Detect which cell encompasses the target text, then output its [x, y] center coordinate. 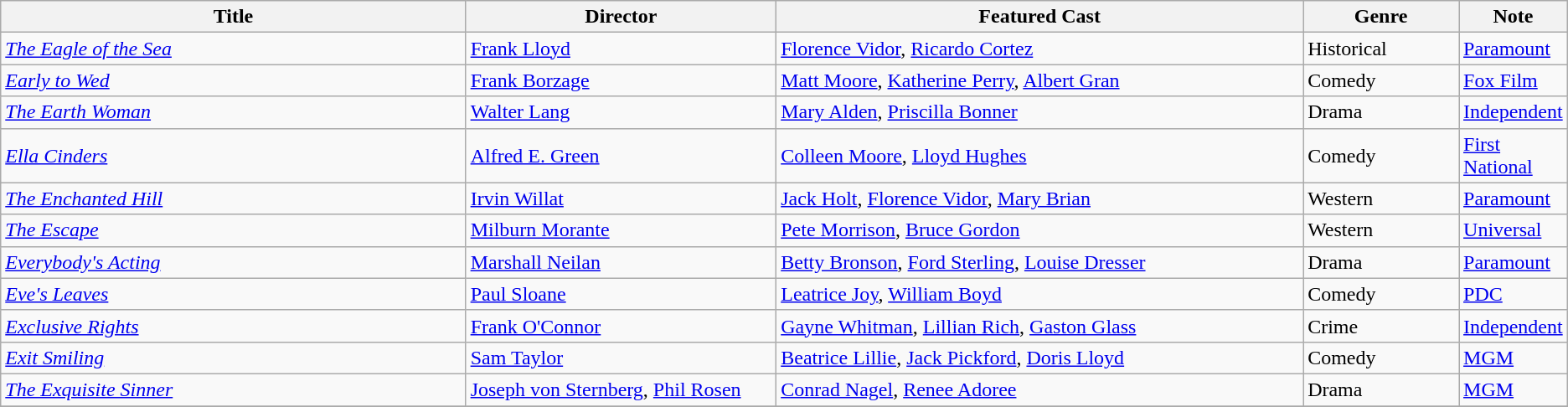
Universal [1514, 230]
Exclusive Rights [233, 326]
Matt Moore, Katherine Perry, Albert Gran [1040, 80]
Conrad Nagel, Renee Adoree [1040, 389]
Betty Bronson, Ford Sterling, Louise Dresser [1040, 262]
Leatrice Joy, William Boyd [1040, 294]
Title [233, 17]
PDC [1514, 294]
The Exquisite Sinner [233, 389]
Historical [1381, 49]
Colleen Moore, Lloyd Hughes [1040, 156]
The Enchanted Hill [233, 198]
Everybody's Acting [233, 262]
Irvin Willat [622, 198]
Paul Sloane [622, 294]
Pete Morrison, Bruce Gordon [1040, 230]
The Earth Woman [233, 112]
Eve's Leaves [233, 294]
Early to Wed [233, 80]
Frank Borzage [622, 80]
Exit Smiling [233, 358]
Florence Vidor, Ricardo Cortez [1040, 49]
Frank O'Connor [622, 326]
Jack Holt, Florence Vidor, Mary Brian [1040, 198]
Frank Lloyd [622, 49]
First National [1514, 156]
Crime [1381, 326]
The Escape [233, 230]
Marshall Neilan [622, 262]
Ella Cinders [233, 156]
Alfred E. Green [622, 156]
Gayne Whitman, Lillian Rich, Gaston Glass [1040, 326]
Director [622, 17]
Genre [1381, 17]
Mary Alden, Priscilla Bonner [1040, 112]
Beatrice Lillie, Jack Pickford, Doris Lloyd [1040, 358]
Featured Cast [1040, 17]
Fox Film [1514, 80]
Sam Taylor [622, 358]
Note [1514, 17]
The Eagle of the Sea [233, 49]
Joseph von Sternberg, Phil Rosen [622, 389]
Walter Lang [622, 112]
Milburn Morante [622, 230]
